From the cell containing the given text, extract its center point as [X, Y] coordinate. 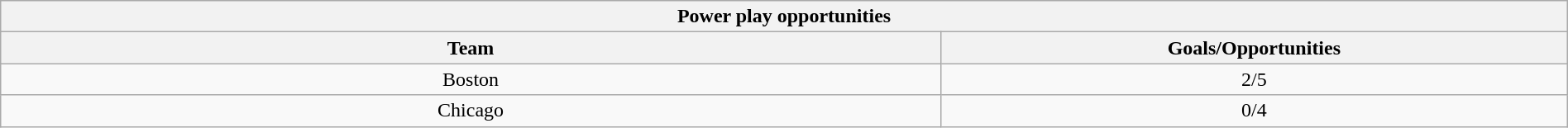
0/4 [1254, 111]
Goals/Opportunities [1254, 48]
2/5 [1254, 79]
Team [471, 48]
Power play opportunities [784, 17]
Chicago [471, 111]
Boston [471, 79]
